Scan for the cell matching the given text and deliver its [X, Y] coordinate at center. 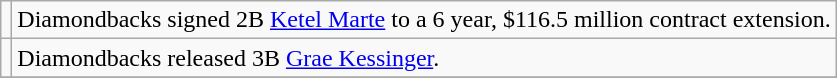
Diamondbacks signed 2B Ketel Marte to a 6 year, $116.5 million contract extension. [424, 20]
Diamondbacks released 3B Grae Kessinger. [424, 58]
